Scan for the cell matching the given text and deliver its [X, Y] coordinate at center. 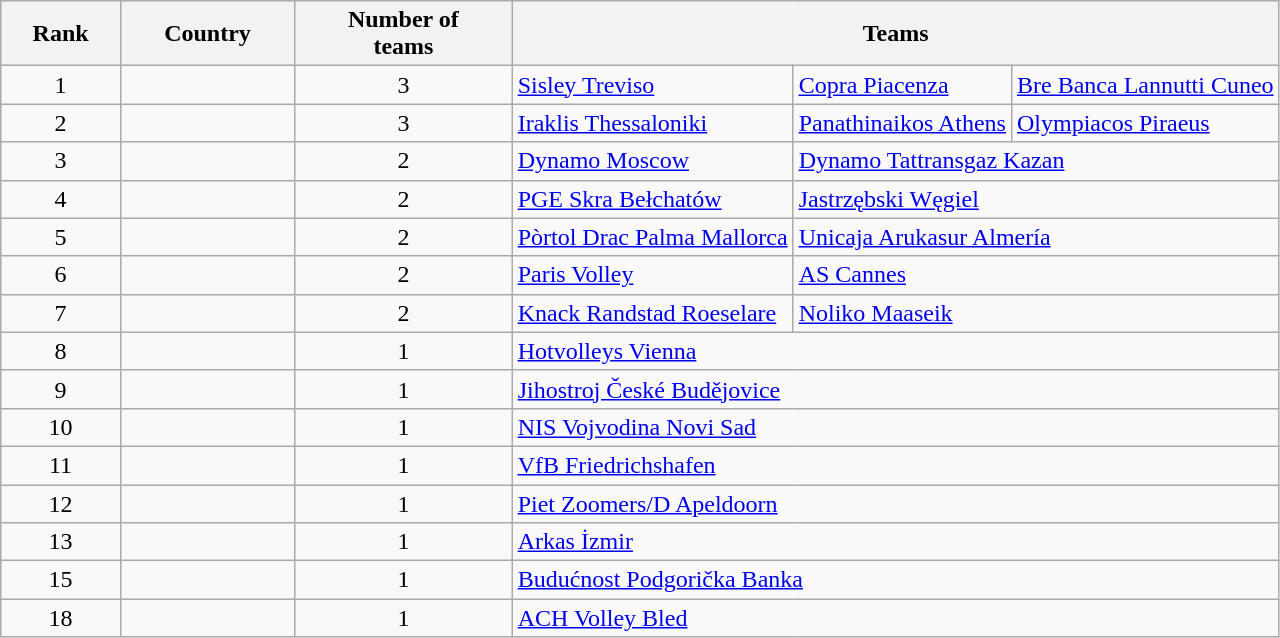
15 [61, 580]
5 [61, 237]
Iraklis Thessaloniki [652, 123]
4 [61, 199]
Country [207, 34]
PGE Skra Bełchatów [652, 199]
VfB Friedrichshafen [896, 465]
AS Cannes [1036, 275]
Arkas İzmir [896, 542]
Piet Zoomers/D Apeldoorn [896, 503]
Hotvolleys Vienna [896, 351]
Noliko Maaseik [1036, 313]
18 [61, 618]
Sisley Treviso [652, 85]
6 [61, 275]
9 [61, 389]
Paris Volley [652, 275]
Knack Randstad Roeselare [652, 313]
Olympiacos Piraeus [1145, 123]
Number of teams [404, 34]
NIS Vojvodina Novi Sad [896, 427]
11 [61, 465]
Rank [61, 34]
Teams [896, 34]
10 [61, 427]
Unicaja Arukasur Almería [1036, 237]
12 [61, 503]
Dynamo Tattransgaz Kazan [1036, 161]
Pòrtol Drac Palma Mallorca [652, 237]
7 [61, 313]
8 [61, 351]
Bre Banca Lannutti Cuneo [1145, 85]
Dynamo Moscow [652, 161]
13 [61, 542]
Copra Piacenza [902, 85]
Jastrzębski Węgiel [1036, 199]
Jihostroj České Budějovice [896, 389]
Budućnost Podgorička Banka [896, 580]
Panathinaikos Athens [902, 123]
ACH Volley Bled [896, 618]
